Find where the given text appears and provide that cell's center as (x, y) coordinate. 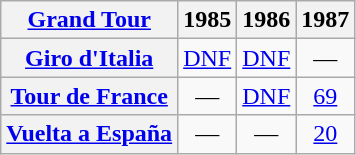
20 (326, 134)
Grand Tour (90, 20)
Vuelta a España (90, 134)
Tour de France (90, 96)
1987 (326, 20)
1986 (266, 20)
69 (326, 96)
Giro d'Italia (90, 58)
1985 (208, 20)
